Detect which cell encompasses the target text, then output its [X, Y] center coordinate. 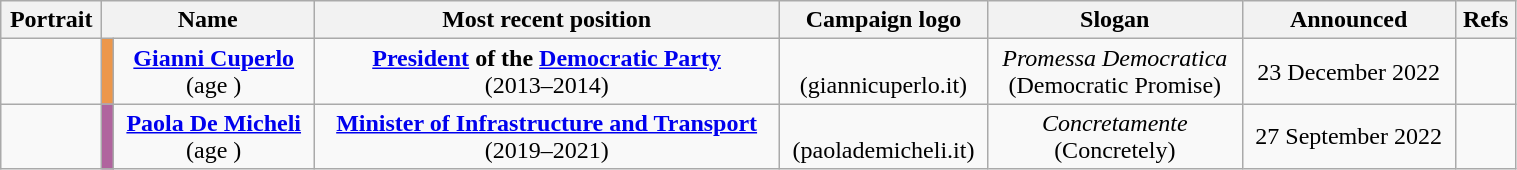
Refs [1486, 20]
Name [208, 20]
(giannicuperlo.it) [883, 72]
(paolademicheli.it) [883, 136]
Promessa Democratica(Democratic Promise) [1114, 72]
23 December 2022 [1348, 72]
Most recent position [547, 20]
Slogan [1114, 20]
Portrait [52, 20]
27 September 2022 [1348, 136]
Announced [1348, 20]
President of the Democratic Party(2013–2014) [547, 72]
Paola De Micheli(age ) [214, 136]
Gianni Cuperlo(age ) [214, 72]
Minister of Infrastructure and Transport(2019–2021) [547, 136]
Concretamente(Concretely) [1114, 136]
Campaign logo [883, 20]
